From the cell containing the given text, extract its center point as (X, Y) coordinate. 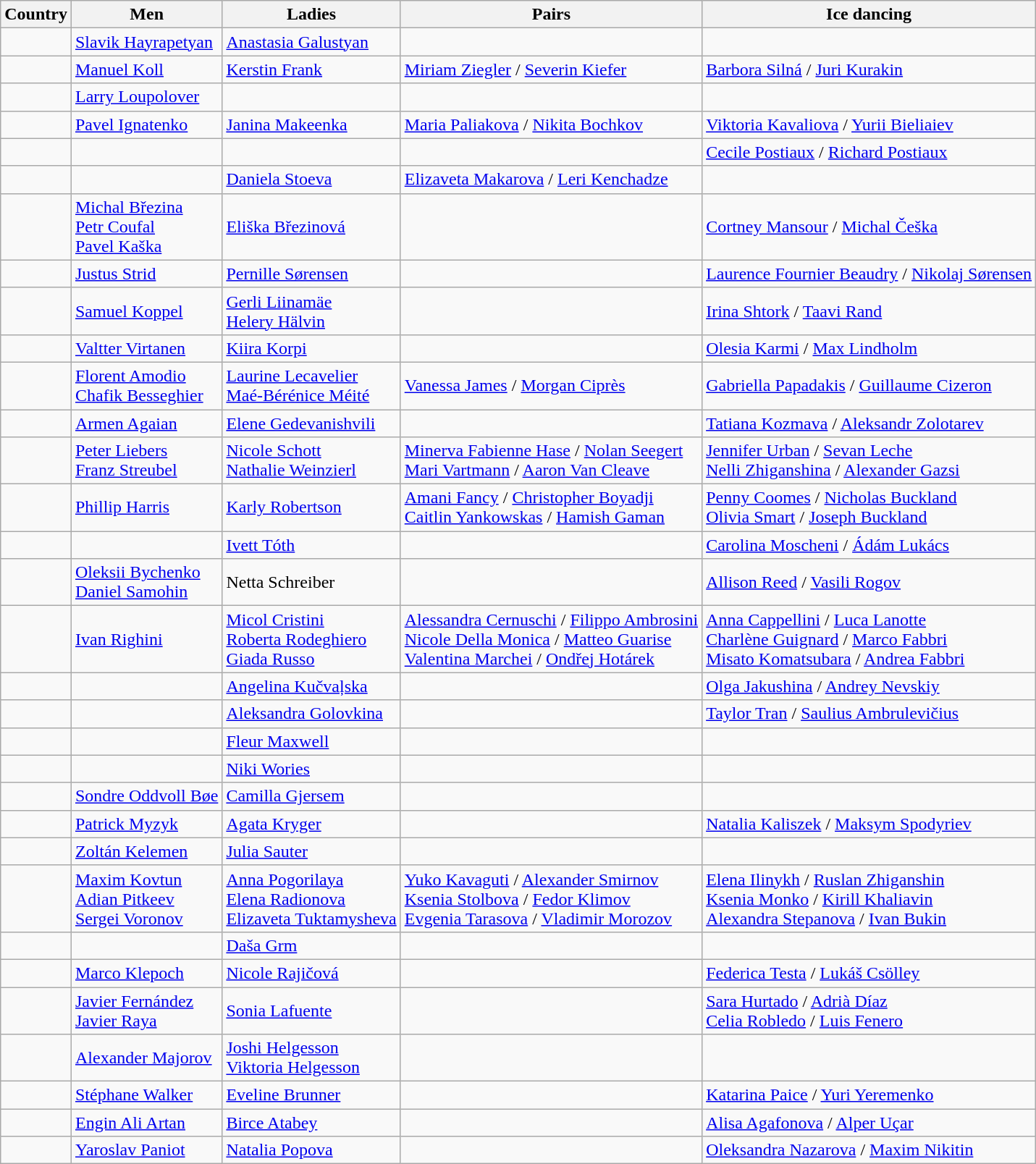
Samuel Koppel (146, 311)
Viktoria Kavaliova / Yurii Bieliaiev (869, 125)
Pernille Sørensen (311, 274)
Gabriella Papadakis / Guillaume Cizeron (869, 385)
Nicole Rajičová (311, 973)
Agata Kryger (311, 824)
Aleksandra Golovkina (311, 714)
Daša Grm (311, 945)
Tatiana Kozmava / Aleksandr Zolotarev (869, 423)
Oleksii Bychenko Daniel Samohin (146, 582)
Javier Fernández Javier Raya (146, 1011)
Ladies (311, 14)
Cortney Mansour / Michal Češka (869, 227)
Stéphane Walker (146, 1095)
Sondre Oddvoll Bøe (146, 796)
Ivett Tóth (311, 545)
Valtter Virtanen (146, 348)
Jennifer Urban / Sevan Leche Nelli Zhiganshina / Alexander Gazsi (869, 460)
Eveline Brunner (311, 1095)
Alisa Agafonova / Alper Uçar (869, 1123)
Niki Wories (311, 769)
Engin Ali Artan (146, 1123)
Pairs (551, 14)
Armen Agaian (146, 423)
Allison Reed / Vasili Rogov (869, 582)
Laurine Lecavelier Maé-Bérénice Méité (311, 385)
Katarina Paice / Yuri Yeremenko (869, 1095)
Barbora Silná / Juri Kurakin (869, 69)
Ivan Righini (146, 639)
Natalia Popova (311, 1150)
Slavik Hayrapetyan (146, 42)
Phillip Harris (146, 508)
Pavel Ignatenko (146, 125)
Oleksandra Nazarova / Maxim Nikitin (869, 1150)
Alessandra Cernuschi / Filippo Ambrosini Nicole Della Monica / Matteo Guarise Valentina Marchei / Ondřej Hotárek (551, 639)
Maria Paliakova / Nikita Bochkov (551, 125)
Olga Jakushina / Andrey Nevskiy (869, 686)
Peter Liebers Franz Streubel (146, 460)
Marco Klepoch (146, 973)
Birce Atabey (311, 1123)
Anna Cappellini / Luca Lanotte Charlène Guignard / Marco Fabbri Misato Komatsubara / Andrea Fabbri (869, 639)
Julia Sauter (311, 851)
Vanessa James / Morgan Ciprès (551, 385)
Janina Makeenka (311, 125)
Karly Robertson (311, 508)
Ice dancing (869, 14)
Larry Loupolover (146, 97)
Eliška Březinová (311, 227)
Daniela Stoeva (311, 180)
Joshi Helgesson Viktoria Helgesson (311, 1058)
Maxim Kovtun Adian Pitkeev Sergei Voronov (146, 898)
Fleur Maxwell (311, 741)
Olesia Karmi / Max Lindholm (869, 348)
Florent Amodio Chafik Besseghier (146, 385)
Sara Hurtado / Adrià Díaz Celia Robledo / Luis Fenero (869, 1011)
Nicole Schott Nathalie Weinzierl (311, 460)
Men (146, 14)
Cecile Postiaux / Richard Postiaux (869, 152)
Elene Gedevanishvili (311, 423)
Yaroslav Paniot (146, 1150)
Irina Shtork / Taavi Rand (869, 311)
Anastasia Galustyan (311, 42)
Elizaveta Makarova / Leri Kenchadze (551, 180)
Anna Pogorilaya Elena Radionova Elizaveta Tuktamysheva (311, 898)
Zoltán Kelemen (146, 851)
Kiira Korpi (311, 348)
Kerstin Frank (311, 69)
Minerva Fabienne Hase / Nolan Seegert Mari Vartmann / Aaron Van Cleave (551, 460)
Yuko Kavaguti / Alexander Smirnov Ksenia Stolbova / Fedor Klimov Evgenia Tarasova / Vladimir Morozov (551, 898)
Michal Březina Petr Coufal Pavel Kaška (146, 227)
Laurence Fournier Beaudry / Nikolaj Sørensen (869, 274)
Federica Testa / Lukáš Csölley (869, 973)
Justus Strid (146, 274)
Angelina Kučvaļska (311, 686)
Alexander Majorov (146, 1058)
Natalia Kaliszek / Maksym Spodyriev (869, 824)
Penny Coomes / Nicholas Buckland Olivia Smart / Joseph Buckland (869, 508)
Sonia Lafuente (311, 1011)
Netta Schreiber (311, 582)
Elena Ilinykh / Ruslan Zhiganshin Ksenia Monko / Kirill Khaliavin Alexandra Stepanova / Ivan Bukin (869, 898)
Carolina Moscheni / Ádám Lukács (869, 545)
Taylor Tran / Saulius Ambrulevičius (869, 714)
Manuel Koll (146, 69)
Country (36, 14)
Amani Fancy / Christopher Boyadji Caitlin Yankowskas / Hamish Gaman (551, 508)
Micol Cristini Roberta Rodeghiero Giada Russo (311, 639)
Patrick Myzyk (146, 824)
Miriam Ziegler / Severin Kiefer (551, 69)
Gerli Liinamäe Helery Hälvin (311, 311)
Camilla Gjersem (311, 796)
